Detect which cell encompasses the target text, then output its [X, Y] center coordinate. 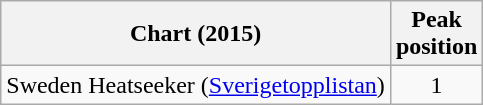
1 [436, 85]
Sweden Heatseeker (Sverigetopplistan) [196, 85]
Chart (2015) [196, 34]
Peakposition [436, 34]
